For the text-containing cell, return its midpoint in [X, Y] coordinate format. 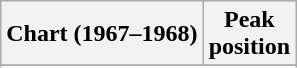
Chart (1967–1968) [102, 34]
Peak position [249, 34]
